Detect which cell encompasses the target text, then output its (x, y) center coordinate. 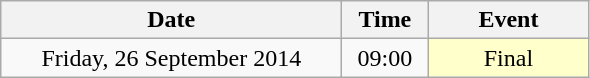
Time (385, 20)
Event (508, 20)
09:00 (385, 58)
Final (508, 58)
Friday, 26 September 2014 (172, 58)
Date (172, 20)
